Output the (X, Y) coordinate of the center of the cell containing the given text.  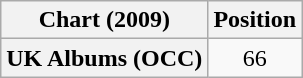
Position (255, 20)
Chart (2009) (104, 20)
66 (255, 58)
UK Albums (OCC) (104, 58)
